Locate the cell with the specified text and output its (X, Y) center coordinate. 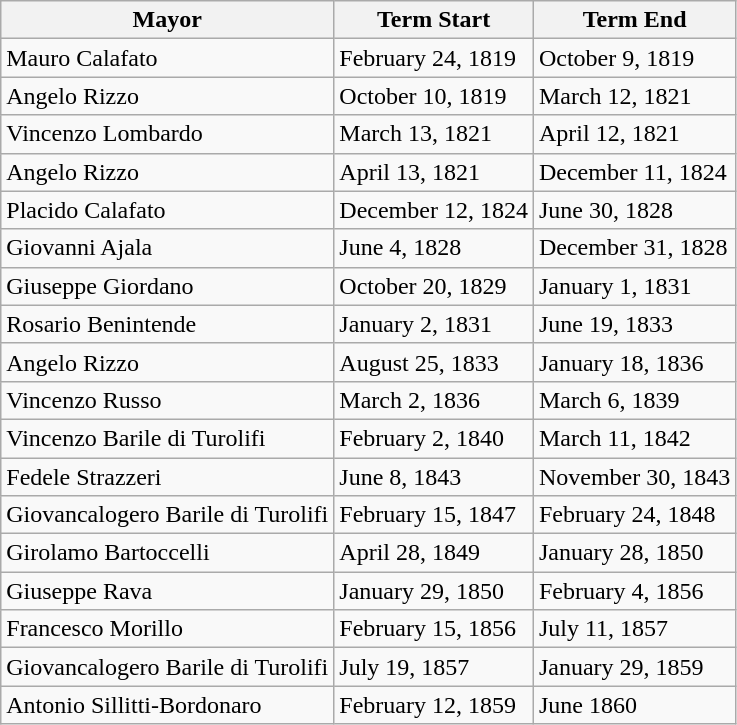
February 12, 1859 (434, 705)
March 13, 1821 (434, 134)
January 29, 1850 (434, 591)
Antonio Sillitti-Bordonaro (168, 705)
April 13, 1821 (434, 172)
July 19, 1857 (434, 667)
February 15, 1847 (434, 515)
March 12, 1821 (634, 96)
August 25, 1833 (434, 362)
January 28, 1850 (634, 553)
Mayor (168, 20)
February 24, 1848 (634, 515)
June 4, 1828 (434, 248)
April 12, 1821 (634, 134)
October 9, 1819 (634, 58)
November 30, 1843 (634, 477)
March 11, 1842 (634, 438)
Vincenzo Lombardo (168, 134)
February 15, 1856 (434, 629)
October 20, 1829 (434, 286)
Girolamo Bartoccelli (168, 553)
December 31, 1828 (634, 248)
December 12, 1824 (434, 210)
Mauro Calafato (168, 58)
June 1860 (634, 705)
February 24, 1819 (434, 58)
December 11, 1824 (634, 172)
Term End (634, 20)
March 6, 1839 (634, 400)
June 19, 1833 (634, 324)
June 30, 1828 (634, 210)
February 2, 1840 (434, 438)
Rosario Benintende (168, 324)
April 28, 1849 (434, 553)
Term Start (434, 20)
Placido Calafato (168, 210)
Giovanni Ajala (168, 248)
January 1, 1831 (634, 286)
Francesco Morillo (168, 629)
Vincenzo Russo (168, 400)
October 10, 1819 (434, 96)
Vincenzo Barile di Turolifi (168, 438)
July 11, 1857 (634, 629)
March 2, 1836 (434, 400)
Giuseppe Rava (168, 591)
June 8, 1843 (434, 477)
February 4, 1856 (634, 591)
Fedele Strazzeri (168, 477)
January 18, 1836 (634, 362)
Giuseppe Giordano (168, 286)
January 29, 1859 (634, 667)
January 2, 1831 (434, 324)
